Locate the cell with the specified text and output its [X, Y] center coordinate. 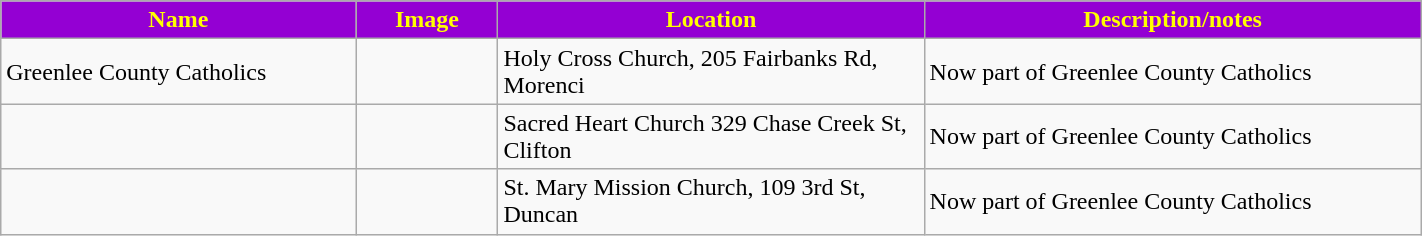
St. Mary Mission Church, 109 3rd St, Duncan [711, 202]
Holy Cross Church, 205 Fairbanks Rd, Morenci [711, 72]
Greenlee County Catholics [178, 72]
Location [711, 20]
Description/notes [1172, 20]
Sacred Heart Church 329 Chase Creek St, Clifton [711, 136]
Name [178, 20]
Image [427, 20]
